Detect which cell encompasses the target text, then output its (X, Y) center coordinate. 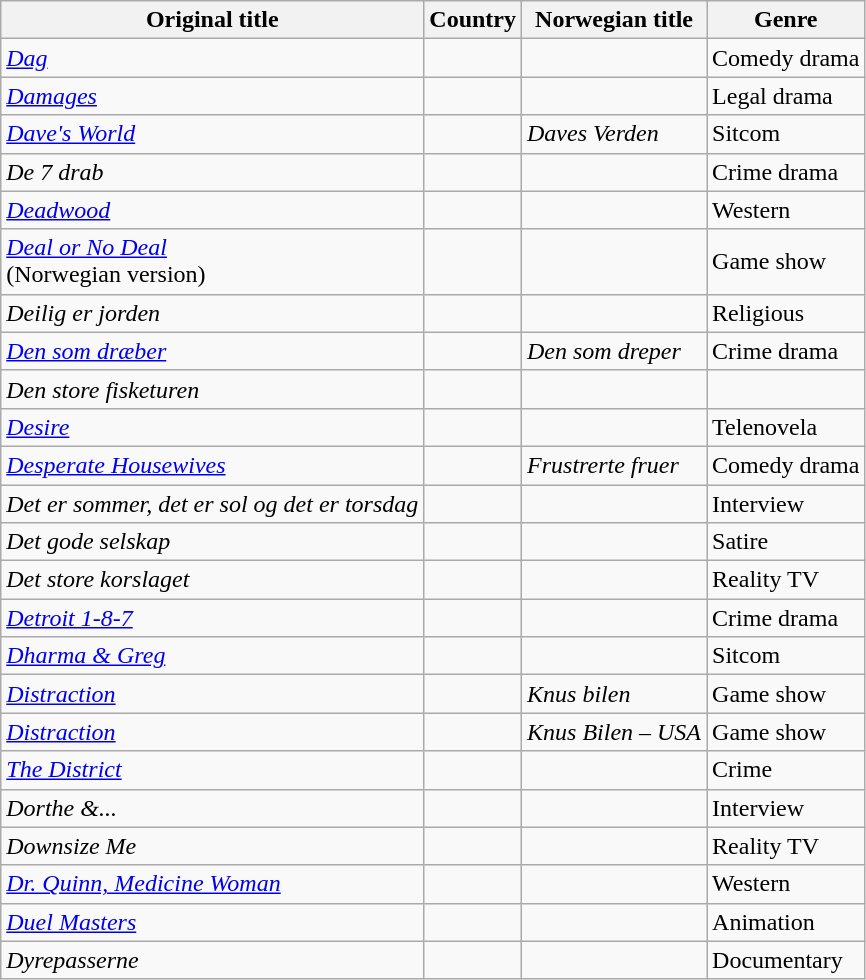
Det gode selskap (212, 542)
Satire (786, 542)
Documentary (786, 960)
Downsize Me (212, 846)
De 7 drab (212, 172)
Dharma & Greg (212, 656)
Detroit 1-8-7 (212, 618)
Deadwood (212, 210)
Den store fisketuren (212, 389)
Crime (786, 770)
Dave's World (212, 134)
Dorthe &... (212, 808)
Dyrepasserne (212, 960)
Deilig er jorden (212, 313)
Deal or No Deal(Norwegian version) (212, 262)
Genre (786, 20)
Duel Masters (212, 922)
Damages (212, 96)
Country (473, 20)
Knus bilen (614, 694)
Dr. Quinn, Medicine Woman (212, 884)
Knus Bilen – USA (614, 732)
Det store korslaget (212, 580)
Den som dræber (212, 351)
Legal drama (786, 96)
Det er sommer, det er sol og det er torsdag (212, 503)
Desperate Housewives (212, 465)
Telenovela (786, 427)
Religious (786, 313)
The District (212, 770)
Animation (786, 922)
Original title (212, 20)
Dag (212, 58)
Daves Verden (614, 134)
Frustrerte fruer (614, 465)
Den som dreper (614, 351)
Norwegian title (614, 20)
Desire (212, 427)
